Find where the given text appears and provide that cell's center as [x, y] coordinate. 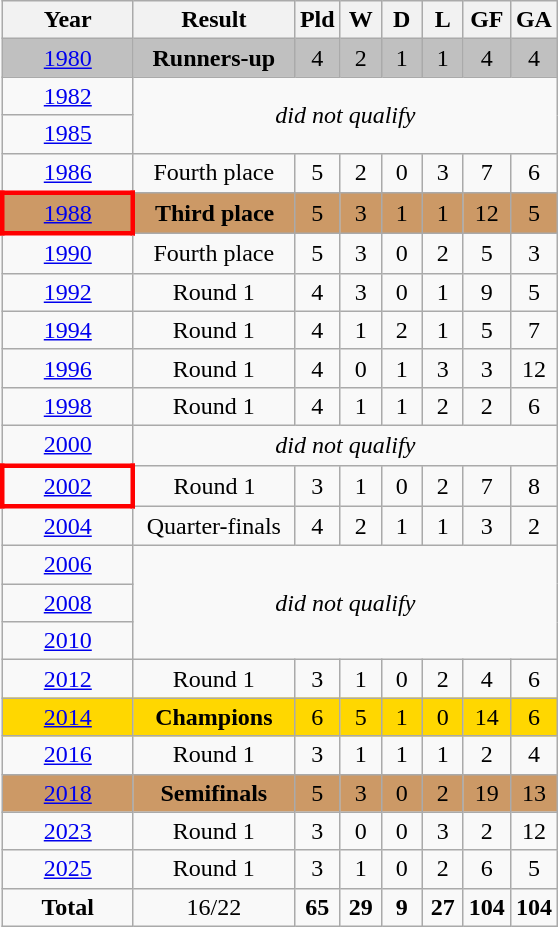
1992 [68, 292]
1982 [68, 96]
13 [534, 793]
Result [214, 20]
L [442, 20]
2012 [68, 679]
2025 [68, 869]
27 [442, 907]
2014 [68, 717]
1994 [68, 330]
Pld [317, 20]
Runners-up [214, 58]
2008 [68, 603]
29 [360, 907]
1998 [68, 406]
2010 [68, 641]
2004 [68, 526]
14 [486, 717]
2000 [68, 445]
Quarter-finals [214, 526]
1990 [68, 254]
Year [68, 20]
1980 [68, 58]
GA [534, 20]
1985 [68, 134]
19 [486, 793]
8 [534, 486]
2002 [68, 486]
D [402, 20]
W [360, 20]
Third place [214, 214]
Semifinals [214, 793]
1986 [68, 173]
2016 [68, 755]
1996 [68, 368]
Champions [214, 717]
GF [486, 20]
1988 [68, 214]
16/22 [214, 907]
2018 [68, 793]
2023 [68, 831]
Total [68, 907]
2006 [68, 565]
65 [317, 907]
